Return (x, y) of the center of cell containing provided text 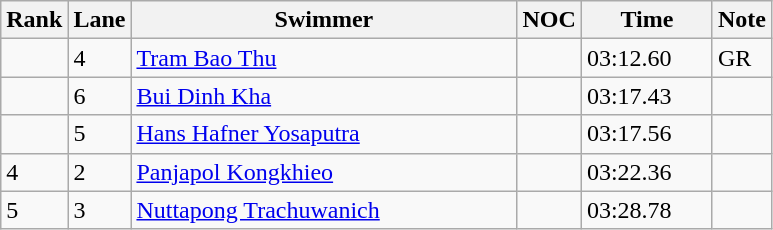
Rank (34, 20)
Hans Hafner Yosaputra (324, 134)
03:17.56 (646, 134)
2 (100, 172)
6 (100, 96)
Tram Bao Thu (324, 58)
Swimmer (324, 20)
03:17.43 (646, 96)
Bui Dinh Kha (324, 96)
Time (646, 20)
NOC (549, 20)
3 (100, 210)
Panjapol Kongkhieo (324, 172)
Lane (100, 20)
03:28.78 (646, 210)
03:22.36 (646, 172)
03:12.60 (646, 58)
Nuttapong Trachuwanich (324, 210)
GR (742, 58)
Note (742, 20)
